Identify which cell holds the provided text, then report its [X, Y] central coordinate. 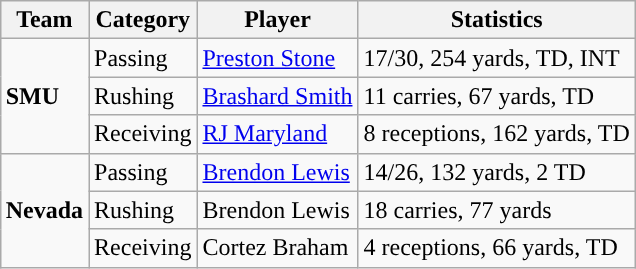
Nevada [44, 210]
4 receptions, 66 yards, TD [496, 248]
RJ Maryland [278, 134]
Brashard Smith [278, 96]
Team [44, 20]
SMU [44, 96]
8 receptions, 162 yards, TD [496, 134]
11 carries, 67 yards, TD [496, 96]
Cortez Braham [278, 248]
Statistics [496, 20]
17/30, 254 yards, TD, INT [496, 58]
18 carries, 77 yards [496, 210]
14/26, 132 yards, 2 TD [496, 172]
Category [143, 20]
Player [278, 20]
Preston Stone [278, 58]
